Determine the [X, Y] coordinate at the center of the cell enclosing the given text.  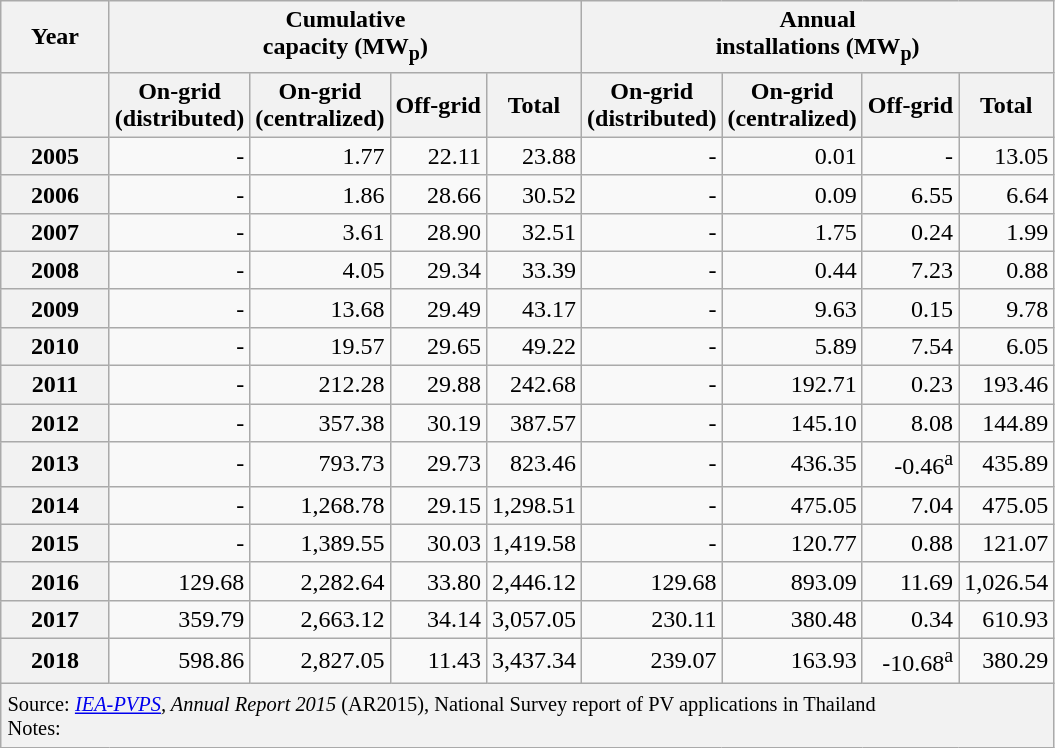
145.10 [792, 423]
28.90 [438, 232]
6.64 [1006, 194]
34.14 [438, 619]
2015 [56, 543]
11.43 [438, 660]
610.93 [1006, 619]
3.61 [320, 232]
32.51 [534, 232]
893.09 [792, 581]
2014 [56, 505]
3,437.34 [534, 660]
193.46 [1006, 385]
2,446.12 [534, 581]
Year [56, 36]
793.73 [320, 464]
29.73 [438, 464]
33.39 [534, 270]
121.07 [1006, 543]
28.66 [438, 194]
1,298.51 [534, 505]
Source: IEA-PVPS, Annual Report 2015 (AR2015), National Survey report of PV applications in Thailand Notes: [528, 715]
435.89 [1006, 464]
7.54 [910, 346]
5.89 [792, 346]
2017 [56, 619]
212.28 [320, 385]
387.57 [534, 423]
4.05 [320, 270]
230.11 [652, 619]
357.38 [320, 423]
2013 [56, 464]
1,419.58 [534, 543]
6.05 [1006, 346]
380.29 [1006, 660]
29.49 [438, 308]
11.69 [910, 581]
2005 [56, 156]
30.52 [534, 194]
2016 [56, 581]
436.35 [792, 464]
2007 [56, 232]
2018 [56, 660]
9.78 [1006, 308]
0.23 [910, 385]
0.24 [910, 232]
22.11 [438, 156]
2006 [56, 194]
29.34 [438, 270]
120.77 [792, 543]
1.99 [1006, 232]
2,282.64 [320, 581]
2011 [56, 385]
1.77 [320, 156]
19.57 [320, 346]
1,026.54 [1006, 581]
29.88 [438, 385]
2012 [56, 423]
598.86 [179, 660]
-0.46a [910, 464]
29.15 [438, 505]
163.93 [792, 660]
823.46 [534, 464]
43.17 [534, 308]
380.48 [792, 619]
7.23 [910, 270]
2010 [56, 346]
29.65 [438, 346]
2,827.05 [320, 660]
13.05 [1006, 156]
Annualinstallations (MWp) [818, 36]
6.55 [910, 194]
0.09 [792, 194]
242.68 [534, 385]
192.71 [792, 385]
359.79 [179, 619]
1,268.78 [320, 505]
0.34 [910, 619]
239.07 [652, 660]
0.01 [792, 156]
49.22 [534, 346]
0.15 [910, 308]
3,057.05 [534, 619]
30.03 [438, 543]
144.89 [1006, 423]
2009 [56, 308]
Cumulativecapacity (MWp) [345, 36]
2,663.12 [320, 619]
8.08 [910, 423]
1.75 [792, 232]
9.63 [792, 308]
1.86 [320, 194]
7.04 [910, 505]
1,389.55 [320, 543]
23.88 [534, 156]
2008 [56, 270]
-10.68a [910, 660]
13.68 [320, 308]
30.19 [438, 423]
0.44 [792, 270]
33.80 [438, 581]
